Capture the cell that displays the provided text and extract its [X, Y] central coordinate. 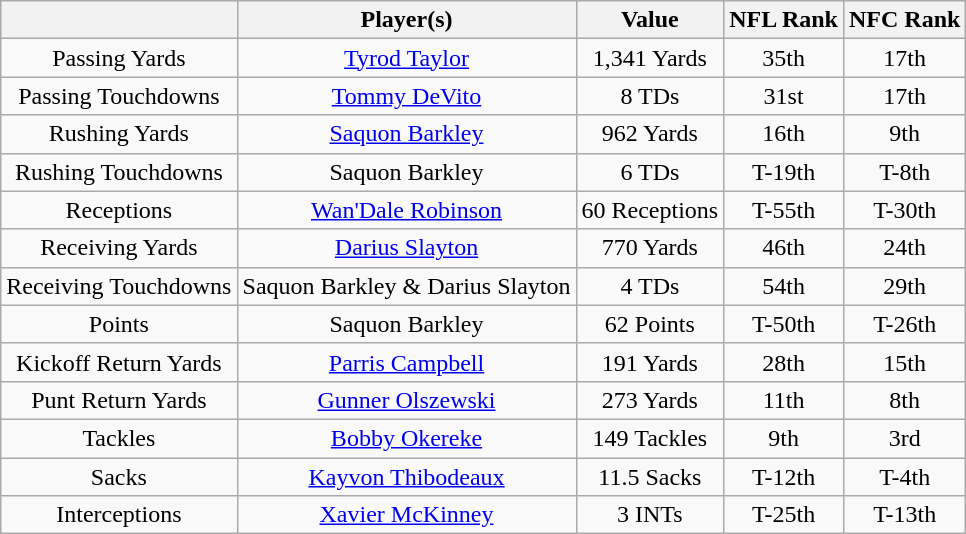
Receiving Touchdowns [119, 286]
Value [650, 20]
8th [904, 400]
149 Tackles [650, 438]
273 Yards [650, 400]
Punt Return Yards [119, 400]
962 Yards [650, 134]
Tyrod Taylor [406, 58]
29th [904, 286]
Gunner Olszewski [406, 400]
16th [784, 134]
24th [904, 248]
Saquon Barkley & Darius Slayton [406, 286]
Passing Yards [119, 58]
Wan'Dale Robinson [406, 210]
T-12th [784, 477]
15th [904, 362]
54th [784, 286]
Interceptions [119, 515]
1,341 Yards [650, 58]
T-30th [904, 210]
NFC Rank [904, 20]
46th [784, 248]
Player(s) [406, 20]
3 INTs [650, 515]
Parris Campbell [406, 362]
T-8th [904, 172]
T-19th [784, 172]
Tackles [119, 438]
Kayvon Thibodeaux [406, 477]
T-4th [904, 477]
35th [784, 58]
Points [119, 324]
60 Receptions [650, 210]
Bobby Okereke [406, 438]
11.5 Sacks [650, 477]
NFL Rank [784, 20]
Xavier McKinney [406, 515]
Kickoff Return Yards [119, 362]
770 Yards [650, 248]
Receptions [119, 210]
T-13th [904, 515]
T-50th [784, 324]
Darius Slayton [406, 248]
6 TDs [650, 172]
3rd [904, 438]
T-26th [904, 324]
T-55th [784, 210]
T-25th [784, 515]
62 Points [650, 324]
Sacks [119, 477]
Rushing Yards [119, 134]
11th [784, 400]
Receiving Yards [119, 248]
Rushing Touchdowns [119, 172]
Tommy DeVito [406, 96]
28th [784, 362]
Passing Touchdowns [119, 96]
8 TDs [650, 96]
191 Yards [650, 362]
31st [784, 96]
4 TDs [650, 286]
